Capture the cell that displays the provided text and extract its (X, Y) central coordinate. 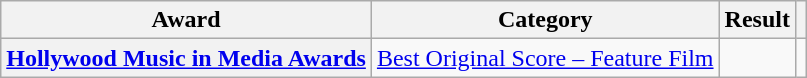
Hollywood Music in Media Awards (186, 58)
Best Original Score – Feature Film (545, 58)
Category (545, 20)
Result (757, 20)
Award (186, 20)
